Find where the given text appears and provide that cell's center as (x, y) coordinate. 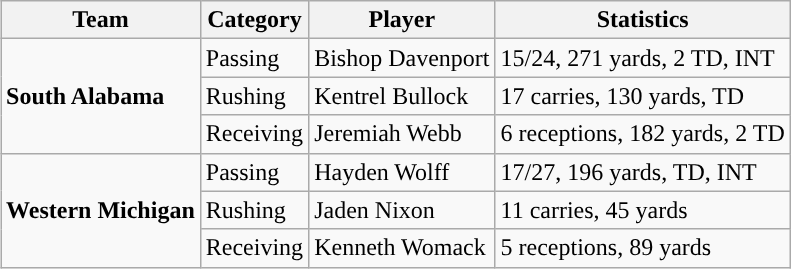
Western Michigan (101, 210)
11 carries, 45 yards (642, 210)
South Alabama (101, 96)
17 carries, 130 yards, TD (642, 96)
Kentrel Bullock (402, 96)
Team (101, 20)
Jaden Nixon (402, 210)
Hayden Wolff (402, 172)
15/24, 271 yards, 2 TD, INT (642, 58)
6 receptions, 182 yards, 2 TD (642, 134)
5 receptions, 89 yards (642, 248)
Bishop Davenport (402, 58)
17/27, 196 yards, TD, INT (642, 172)
Kenneth Womack (402, 248)
Player (402, 20)
Jeremiah Webb (402, 134)
Statistics (642, 20)
Category (254, 20)
